Extract the (x, y) coordinate from the center of the cell holding the provided text.  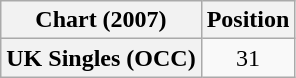
31 (248, 58)
UK Singles (OCC) (101, 58)
Position (248, 20)
Chart (2007) (101, 20)
